Capture the cell that displays the provided text and extract its [X, Y] central coordinate. 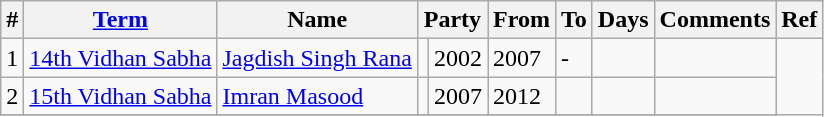
From [522, 20]
14th Vidhan Sabha [120, 58]
2 [12, 96]
# [12, 20]
To [574, 20]
2002 [458, 58]
2012 [522, 96]
Ref [800, 20]
Name [317, 20]
Term [120, 20]
Jagdish Singh Rana [317, 58]
Days [623, 20]
15th Vidhan Sabha [120, 96]
Party [452, 20]
Comments [715, 20]
1 [12, 58]
- [574, 58]
Imran Masood [317, 96]
